Capture the cell that displays the provided text and extract its [X, Y] central coordinate. 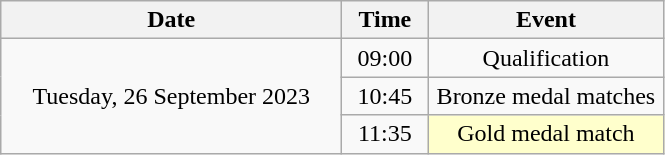
Time [385, 20]
Date [172, 20]
11:35 [385, 134]
Tuesday, 26 September 2023 [172, 96]
Event [546, 20]
Qualification [546, 58]
Gold medal match [546, 134]
Bronze medal matches [546, 96]
09:00 [385, 58]
10:45 [385, 96]
